Provide the (X, Y) coordinate of the cell's center where the given text is located.  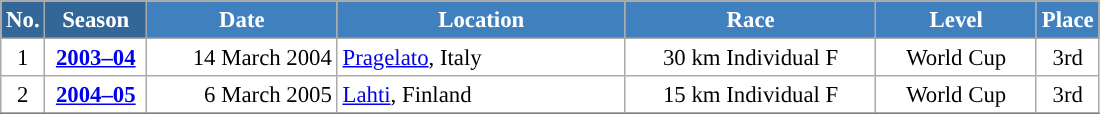
14 March 2004 (242, 58)
2 (23, 95)
Pragelato, Italy (481, 58)
30 km Individual F (750, 58)
No. (23, 20)
2003–04 (96, 58)
Season (96, 20)
2004–05 (96, 95)
6 March 2005 (242, 95)
Lahti, Finland (481, 95)
Place (1067, 20)
Level (956, 20)
Location (481, 20)
Race (750, 20)
Date (242, 20)
15 km Individual F (750, 95)
1 (23, 58)
